Determine the (X, Y) coordinate at the center of the cell enclosing the given text.  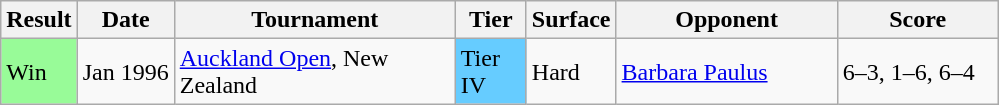
Score (918, 20)
Barbara Paulus (726, 72)
Win (39, 72)
Auckland Open, New Zealand (314, 72)
Opponent (726, 20)
Tier (490, 20)
Jan 1996 (126, 72)
Result (39, 20)
Surface (571, 20)
6–3, 1–6, 6–4 (918, 72)
Tier IV (490, 72)
Date (126, 20)
Hard (571, 72)
Tournament (314, 20)
